Return the [X, Y] coordinate for the center point of the cell that contains the specified text.  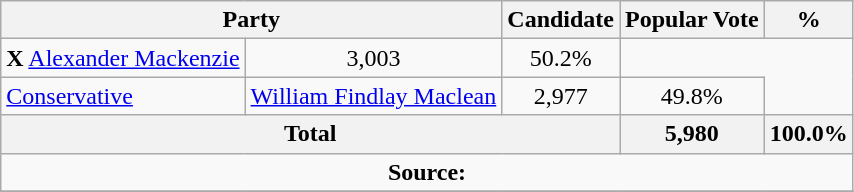
William Findlay Maclean [374, 96]
Total [310, 134]
Conservative [123, 96]
49.8% [692, 96]
Party [252, 20]
100.0% [808, 134]
5,980 [692, 134]
X Alexander Mackenzie [123, 58]
Candidate [561, 20]
% [808, 20]
3,003 [374, 58]
50.2% [561, 58]
2,977 [561, 96]
Popular Vote [692, 20]
Source: [427, 172]
